Identify which cell holds the provided text, then report its (X, Y) central coordinate. 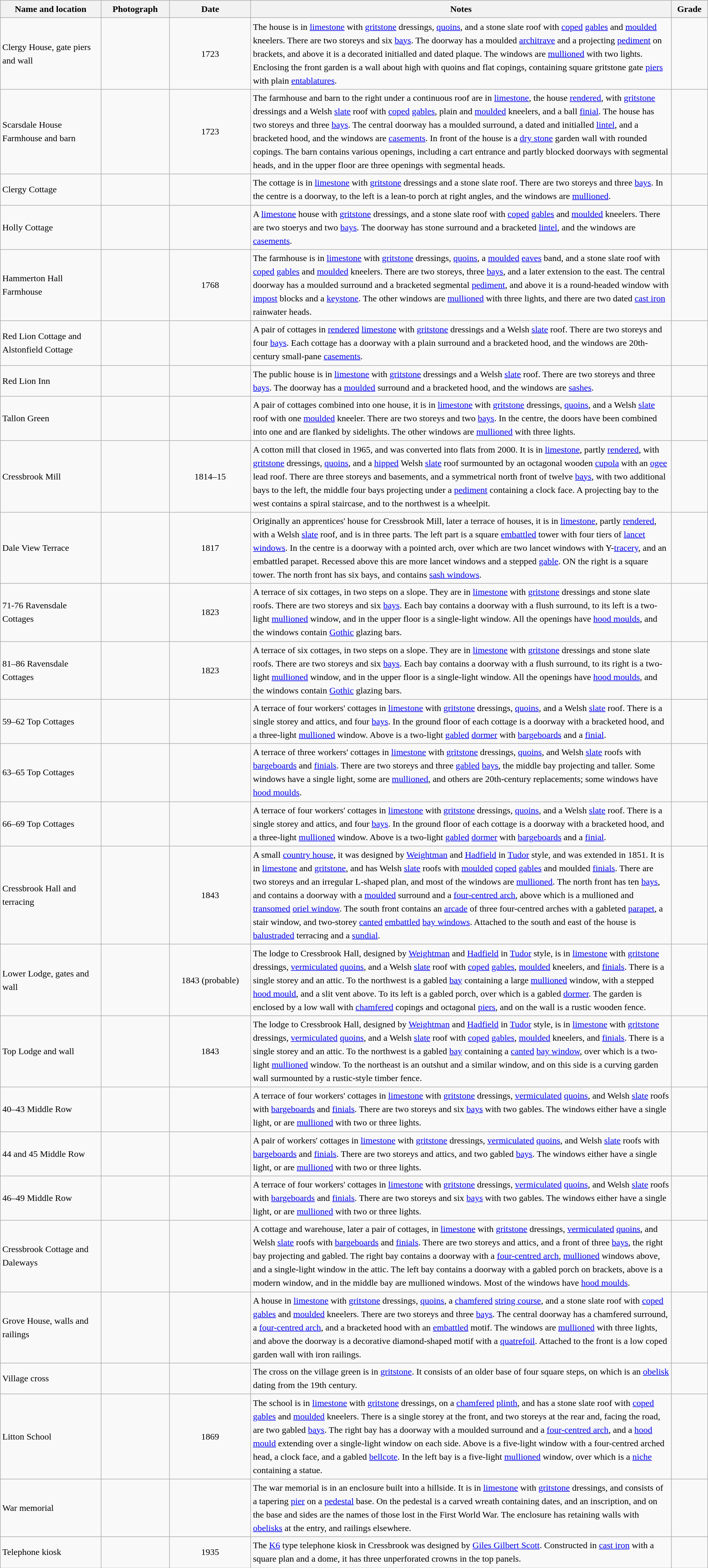
1843 (probable) (210, 980)
Cressbrook Hall and terracing (51, 895)
Grade (689, 9)
Dale View Terrace (51, 547)
63–65 Top Cottages (51, 773)
Scarsdale House Farmhouse and barn (51, 131)
Tallon Green (51, 418)
Hammerton Hall Farmhouse (51, 285)
Litton School (51, 1436)
44 and 45 Middle Row (51, 1154)
Holly Cottage (51, 227)
Red Lion Cottage and Alstonfield Cottage (51, 343)
1869 (210, 1436)
Cressbrook Mill (51, 476)
Clergy Cottage (51, 190)
Red Lion Inn (51, 381)
1817 (210, 547)
Photograph (135, 9)
Notes (461, 9)
Grove House, walls and railings (51, 1327)
71-76 Ravensdale Cottages (51, 612)
Clergy House, gate piers and wall (51, 54)
46–49 Middle Row (51, 1198)
1814–15 (210, 476)
Cressbrook Cottage and Daleways (51, 1256)
1768 (210, 285)
66–69 Top Cottages (51, 824)
40–43 Middle Row (51, 1109)
Lower Lodge, gates and wall (51, 980)
Telephone kiosk (51, 1552)
1935 (210, 1552)
Date (210, 9)
81–86 Ravensdale Cottages (51, 671)
Village cross (51, 1379)
War memorial (51, 1508)
Name and location (51, 9)
Top Lodge and wall (51, 1052)
59–62 Top Cottages (51, 721)
